Identify which cell holds the provided text, then report its [x, y] central coordinate. 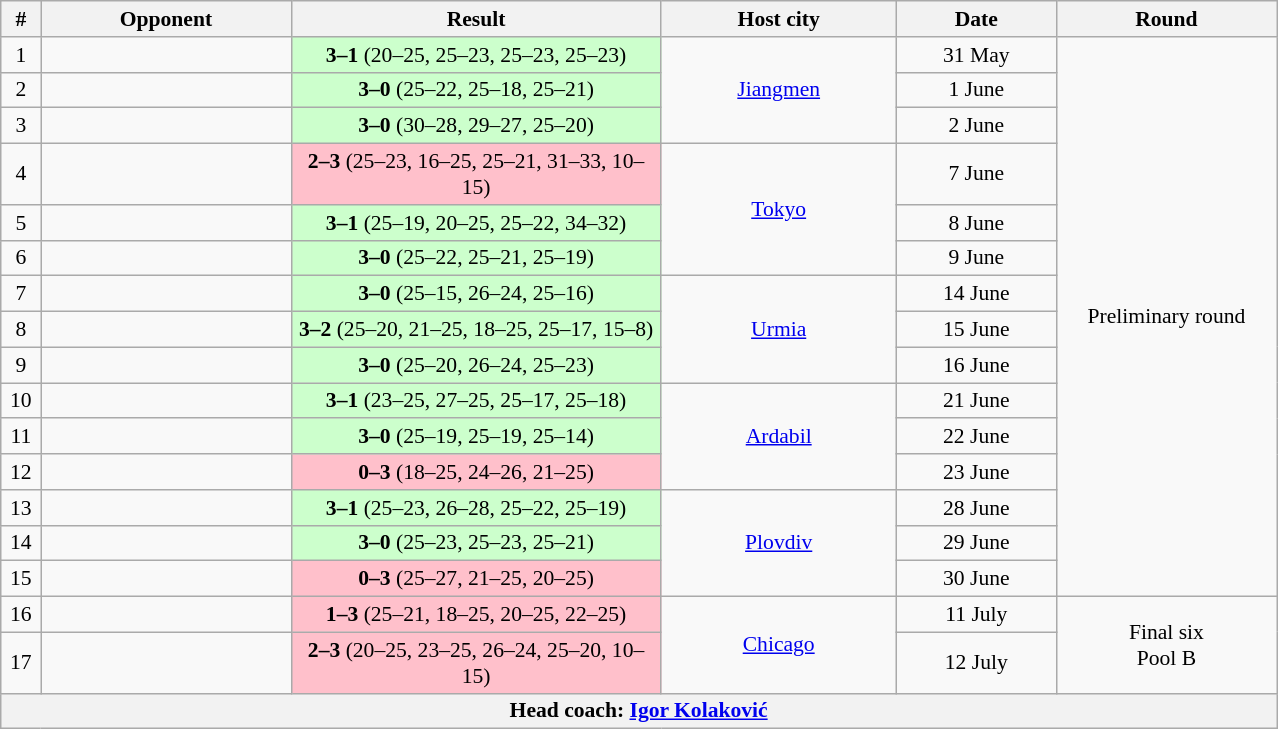
3–0 (25–20, 26–24, 25–23) [476, 365]
Ardabil [778, 436]
30 June [976, 579]
# [21, 19]
4 [21, 174]
Result [476, 19]
3–0 (25–22, 25–21, 25–19) [476, 258]
14 [21, 543]
15 June [976, 330]
Date [976, 19]
31 May [976, 55]
Opponent [166, 19]
7 June [976, 174]
12 [21, 472]
1 [21, 55]
3–1 (20–25, 25–23, 25–23, 25–23) [476, 55]
Urmia [778, 330]
11 July [976, 615]
3–0 (30–28, 29–27, 25–20) [476, 126]
11 [21, 437]
16 [21, 615]
23 June [976, 472]
3–0 (25–22, 25–18, 25–21) [476, 90]
Tokyo [778, 210]
2 June [976, 126]
22 June [976, 437]
Round [1166, 19]
0–3 (25–27, 21–25, 20–25) [476, 579]
2–3 (25–23, 16–25, 25–21, 31–33, 10–15) [476, 174]
12 July [976, 662]
14 June [976, 294]
3–0 (25–19, 25–19, 25–14) [476, 437]
3 [21, 126]
Preliminary round [1166, 317]
17 [21, 662]
8 [21, 330]
29 June [976, 543]
Final sixPool B [1166, 646]
28 June [976, 508]
3–2 (25–20, 21–25, 18–25, 25–17, 15–8) [476, 330]
8 June [976, 223]
1 June [976, 90]
Host city [778, 19]
3–1 (25–23, 26–28, 25–22, 25–19) [476, 508]
16 June [976, 365]
Jiangmen [778, 90]
2–3 (20–25, 23–25, 26–24, 25–20, 10–15) [476, 662]
15 [21, 579]
10 [21, 401]
9 [21, 365]
3–0 (25–15, 26–24, 25–16) [476, 294]
21 June [976, 401]
3–1 (25–19, 20–25, 25–22, 34–32) [476, 223]
3–1 (23–25, 27–25, 25–17, 25–18) [476, 401]
13 [21, 508]
7 [21, 294]
1–3 (25–21, 18–25, 20–25, 22–25) [476, 615]
6 [21, 258]
Chicago [778, 646]
9 June [976, 258]
Head coach: Igor Kolaković [639, 711]
5 [21, 223]
0–3 (18–25, 24–26, 21–25) [476, 472]
3–0 (25–23, 25–23, 25–21) [476, 543]
2 [21, 90]
Plovdiv [778, 544]
